For the text-containing cell, return its midpoint in [x, y] coordinate format. 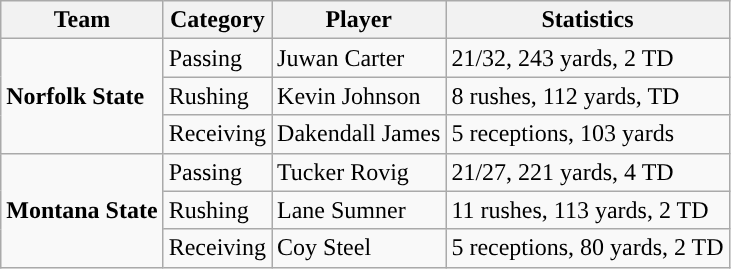
Coy Steel [359, 248]
Dakendall James [359, 134]
Player [359, 20]
21/27, 221 yards, 4 TD [588, 172]
Lane Sumner [359, 210]
5 receptions, 80 yards, 2 TD [588, 248]
Team [82, 20]
Montana State [82, 210]
Statistics [588, 20]
Kevin Johnson [359, 96]
Category [217, 20]
8 rushes, 112 yards, TD [588, 96]
Norfolk State [82, 96]
Juwan Carter [359, 58]
Tucker Rovig [359, 172]
11 rushes, 113 yards, 2 TD [588, 210]
5 receptions, 103 yards [588, 134]
21/32, 243 yards, 2 TD [588, 58]
